Search for the cell housing the specified text and yield its [X, Y] center coordinate. 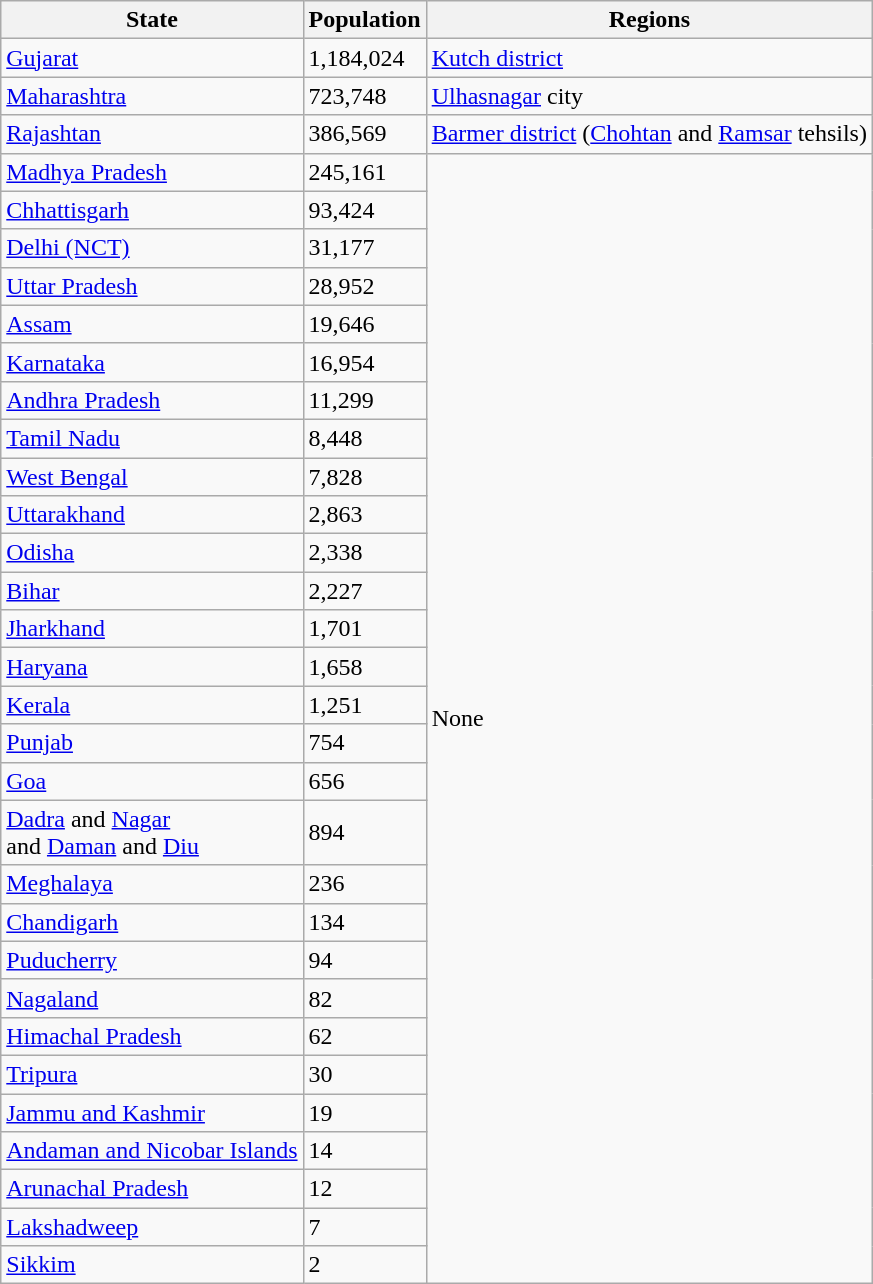
8,448 [364, 438]
Rajashtan [152, 134]
Puducherry [152, 960]
Nagaland [152, 998]
Uttarakhand [152, 515]
Chhattisgarh [152, 210]
1,701 [364, 629]
Punjab [152, 743]
Haryana [152, 667]
Jharkhand [152, 629]
Chandigarh [152, 922]
Kutch district [649, 58]
Odisha [152, 553]
11,299 [364, 400]
2,227 [364, 591]
Andaman and Nicobar Islands [152, 1151]
1,251 [364, 705]
West Bengal [152, 477]
Andhra Pradesh [152, 400]
2 [364, 1265]
723,748 [364, 96]
Barmer district (Chohtan and Ramsar tehsils) [649, 134]
12 [364, 1189]
Maharashtra [152, 96]
Dadra and Nagarand Daman and Diu [152, 832]
State [152, 20]
94 [364, 960]
19 [364, 1113]
Regions [649, 20]
656 [364, 781]
236 [364, 884]
Population [364, 20]
14 [364, 1151]
386,569 [364, 134]
16,954 [364, 362]
Ulhasnagar city [649, 96]
31,177 [364, 248]
1,658 [364, 667]
1,184,024 [364, 58]
Kerala [152, 705]
Bihar [152, 591]
245,161 [364, 172]
Himachal Pradesh [152, 1036]
Karnataka [152, 362]
62 [364, 1036]
None [649, 718]
754 [364, 743]
Meghalaya [152, 884]
Arunachal Pradesh [152, 1189]
Sikkim [152, 1265]
28,952 [364, 286]
Assam [152, 324]
2,863 [364, 515]
2,338 [364, 553]
Delhi (NCT) [152, 248]
93,424 [364, 210]
Jammu and Kashmir [152, 1113]
19,646 [364, 324]
134 [364, 922]
Gujarat [152, 58]
Tripura [152, 1074]
7,828 [364, 477]
894 [364, 832]
Uttar Pradesh [152, 286]
Tamil Nadu [152, 438]
7 [364, 1227]
82 [364, 998]
30 [364, 1074]
Goa [152, 781]
Madhya Pradesh [152, 172]
Lakshadweep [152, 1227]
